Pinpoint the cell where the given text exists, returning its [X, Y] midpoint coordinate. 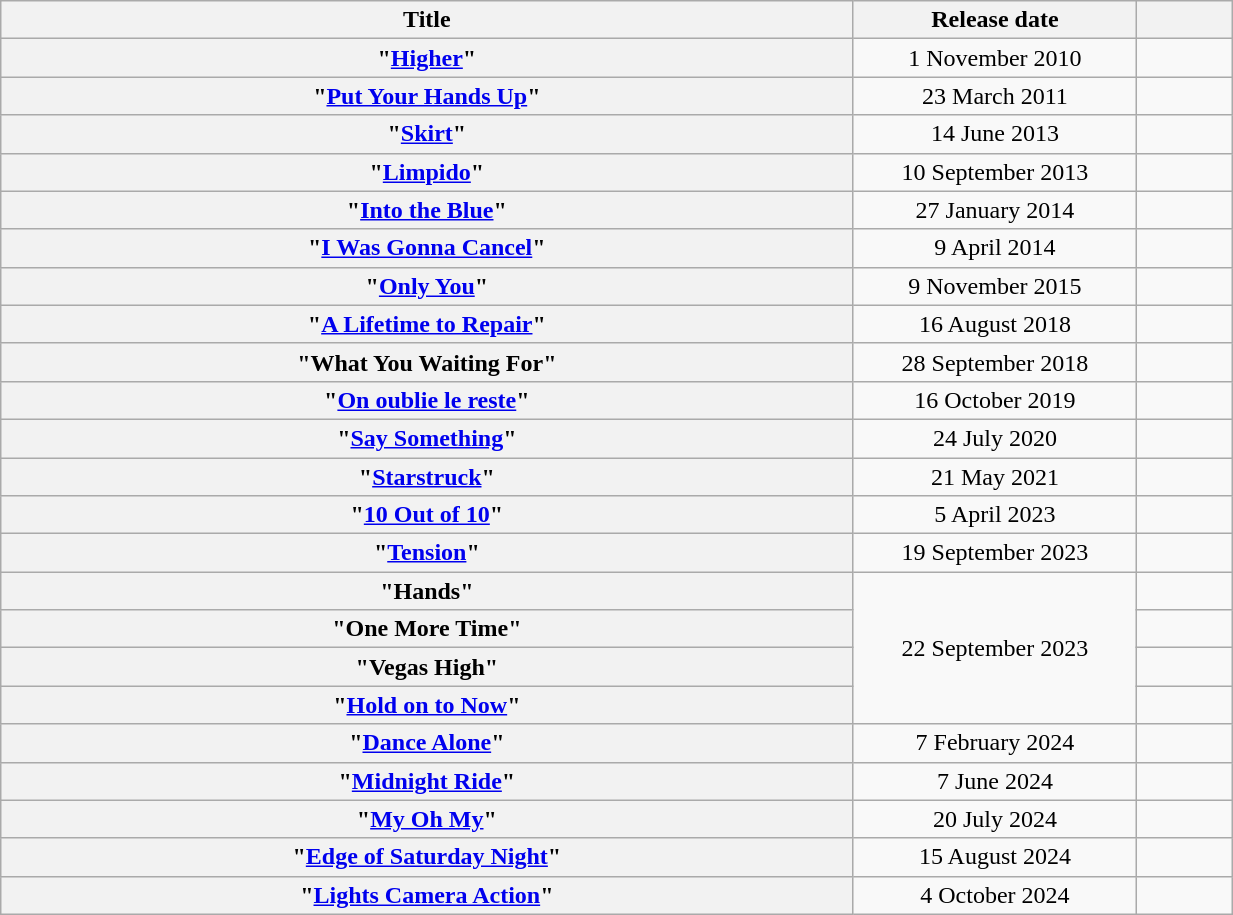
"My Oh My" [427, 819]
28 September 2018 [995, 362]
Release date [995, 20]
"Hands" [427, 591]
10 September 2013 [995, 172]
9 April 2014 [995, 248]
"Starstruck" [427, 477]
"10 Out of 10" [427, 515]
"Into the Blue" [427, 210]
22 September 2023 [995, 648]
"Edge of Saturday Night" [427, 857]
"Tension" [427, 553]
"On oublie le reste" [427, 400]
"Limpido" [427, 172]
15 August 2024 [995, 857]
16 August 2018 [995, 324]
"I Was Gonna Cancel" [427, 248]
24 July 2020 [995, 438]
23 March 2011 [995, 96]
27 January 2014 [995, 210]
"Say Something" [427, 438]
"One More Time" [427, 629]
"Midnight Ride" [427, 781]
"Vegas High" [427, 667]
"Hold on to Now" [427, 705]
"Skirt" [427, 134]
1 November 2010 [995, 58]
"A Lifetime to Repair" [427, 324]
9 November 2015 [995, 286]
5 April 2023 [995, 515]
19 September 2023 [995, 553]
7 February 2024 [995, 743]
"Dance Alone" [427, 743]
Title [427, 20]
14 June 2013 [995, 134]
"Put Your Hands Up" [427, 96]
21 May 2021 [995, 477]
"Higher" [427, 58]
"Only You" [427, 286]
7 June 2024 [995, 781]
"Lights Camera Action" [427, 895]
16 October 2019 [995, 400]
20 July 2024 [995, 819]
"What You Waiting For" [427, 362]
4 October 2024 [995, 895]
